Extract the (x, y) coordinate from the center of the cell holding the provided text.  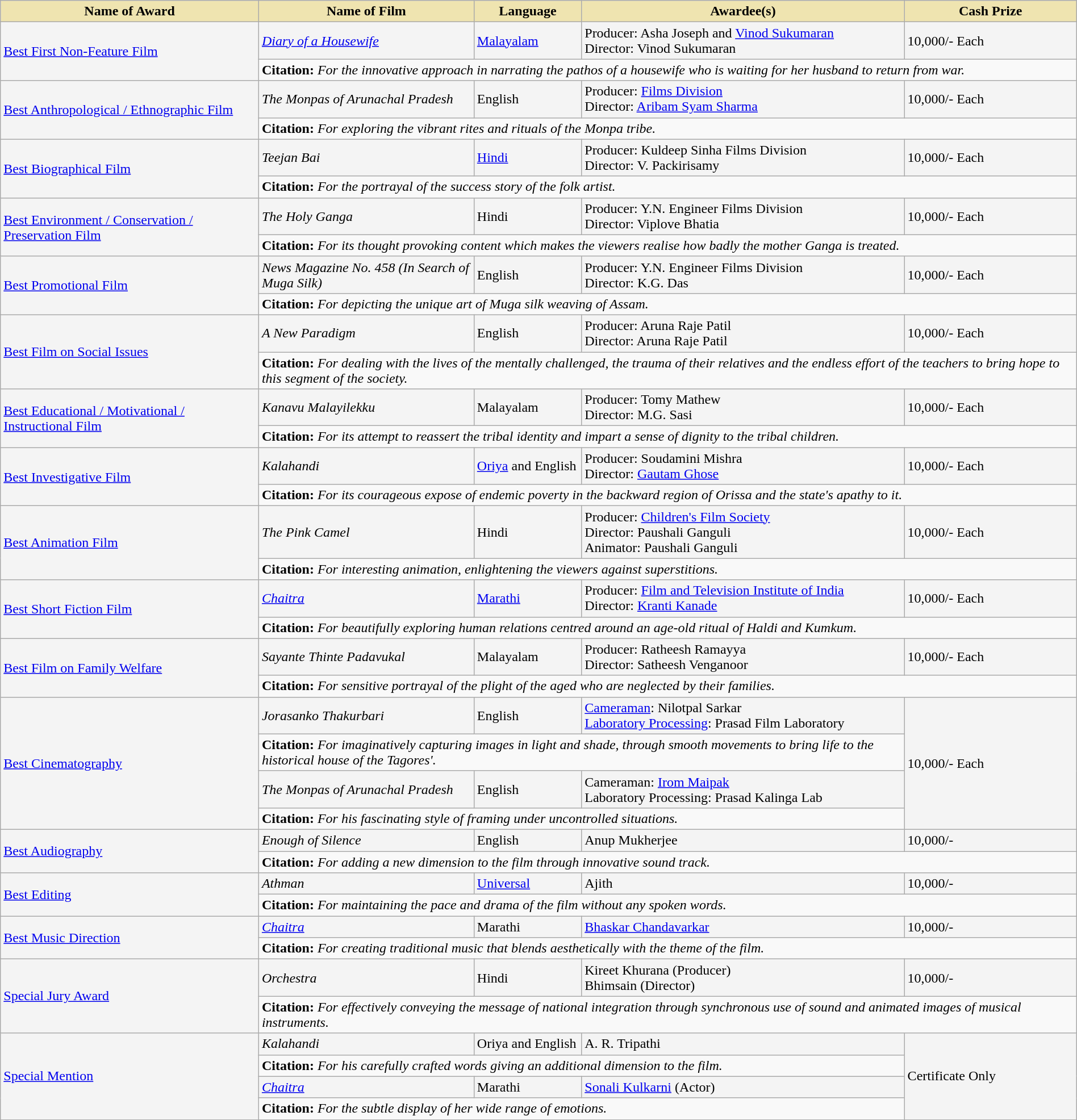
A. R. Tripathi (743, 1044)
Citation: For sensitive portrayal of the plight of the aged who are neglected by their families. (667, 686)
Special Jury Award (130, 996)
Producer: Ratheesh RamayyaDirector: Satheesh Venganoor (743, 657)
Producer: Tomy MathewDirector: M.G. Sasi (743, 408)
Citation: For interesting animation, enlightening the viewers against superstitions. (667, 569)
Enough of Silence (366, 840)
Special Mention (130, 1076)
Cameraman: Irom MaipakLaboratory Processing: Prasad Kalinga Lab (743, 789)
Sayante Thinte Padavukal (366, 657)
Producer: Y.N. Engineer Films DivisionDirector: Viplove Bhatia (743, 216)
Citation: For adding a new dimension to the film through innovative sound track. (667, 862)
The Pink Camel (366, 532)
Anup Mukherjee (743, 840)
Teejan Bai (366, 158)
Citation: For depicting the unique art of Muga silk weaving of Assam. (667, 304)
Ajith (743, 884)
Kanavu Malayilekku (366, 408)
Best First Non-Feature Film (130, 51)
News Magazine No. 458 (In Search of Muga Silk) (366, 275)
Citation: For its thought provoking content which makes the viewers realise how badly the mother Ganga is treated. (667, 245)
Best Music Direction (130, 938)
Producer: Aruna Raje PatilDirector: Aruna Raje Patil (743, 333)
Bhaskar Chandavarkar (743, 927)
Jorasanko Thakurbari (366, 716)
Best Film on Social Issues (130, 352)
Best Biographical Film (130, 168)
Best Anthropological / Ethnographic Film (130, 110)
Kireet Khurana (Producer)Bhimsain (Director) (743, 978)
Best Short Fiction Film (130, 609)
Citation: For the innovative approach in narrating the pathos of a housewife who is waiting for her husband to return from war. (667, 70)
Citation: For his fascinating style of framing under uncontrolled situations. (582, 818)
Citation: For imaginatively capturing images in light and shade, through smooth movements to bring life to the historical house of the Tagores'. (582, 752)
Best Environment / Conservation / Preservation Film (130, 227)
Best Investigative Film (130, 477)
Name of Award (130, 11)
Producer: Kuldeep Sinha Films DivisionDirector: V. Packirisamy (743, 158)
Citation: For exploring the vibrant rites and rituals of the Monpa tribe. (667, 128)
Citation: For beautifully exploring human relations centred around an age-old ritual of Haldi and Kumkum. (667, 628)
Producer: Soudamini MishraDirector: Gautam Ghose (743, 466)
Citation: For maintaining the pace and drama of the film without any spoken words. (667, 905)
The Holy Ganga (366, 216)
Name of Film (366, 11)
Cash Prize (991, 11)
Best Audiography (130, 851)
Best Animation Film (130, 543)
Cameraman: Nilotpal SarkarLaboratory Processing: Prasad Film Laboratory (743, 716)
Orchestra (366, 978)
Producer: Asha Joseph and Vinod SukumaranDirector: Vinod Sukumaran (743, 41)
Citation: For his carefully crafted words giving an additional dimension to the film. (582, 1065)
Certificate Only (991, 1076)
Awardee(s) (743, 11)
Citation: For creating traditional music that blends aesthetically with the theme of the film. (667, 948)
Athman (366, 884)
Producer: Children's Film SocietyDirector: Paushali GanguliAnimator: Paushali Ganguli (743, 532)
Sonali Kulkarni (Actor) (743, 1087)
Citation: For its attempt to reassert the tribal identity and impart a sense of dignity to the tribal children. (667, 437)
Best Educational / Motivational / Instructional Film (130, 418)
Best Editing (130, 895)
Citation: For the subtle display of her wide range of emotions. (582, 1109)
Producer: Y.N. Engineer Films DivisionDirector: K.G. Das (743, 275)
Citation: For its courageous expose of endemic poverty in the backward region of Orissa and the state's apathy to it. (667, 495)
Producer: Film and Television Institute of IndiaDirector: Kranti Kanade (743, 599)
Producer: Films DivisionDirector: Aribam Syam Sharma (743, 99)
Diary of a Housewife (366, 41)
Universal (527, 884)
Best Film on Family Welfare (130, 668)
A New Paradigm (366, 333)
Best Promotional Film (130, 285)
Language (527, 11)
Best Cinematography (130, 763)
Citation: For the portrayal of the success story of the folk artist. (667, 187)
Citation: For effectively conveying the message of national integration through synchronous use of sound and animated images of musical instruments. (667, 1014)
